Determine the (x, y) coordinate at the center of the cell enclosing the given text.  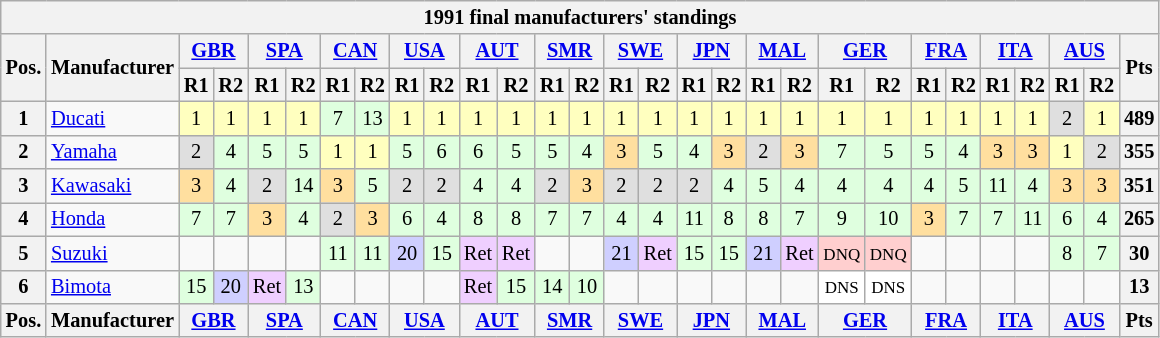
351 (1139, 186)
9 (842, 219)
Ducati (112, 118)
Kawasaki (112, 186)
355 (1139, 152)
Bimota (112, 287)
265 (1139, 219)
489 (1139, 118)
1991 final manufacturers' standings (580, 17)
Suzuki (112, 253)
30 (1139, 253)
Yamaha (112, 152)
Honda (112, 219)
